Pinpoint the cell where the given text exists, returning its (x, y) midpoint coordinate. 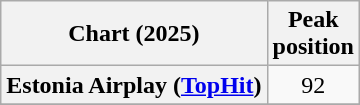
Chart (2025) (134, 34)
Estonia Airplay (TopHit) (134, 85)
Peakposition (313, 34)
92 (313, 85)
